Locate the cell with the specified text and output its (X, Y) center coordinate. 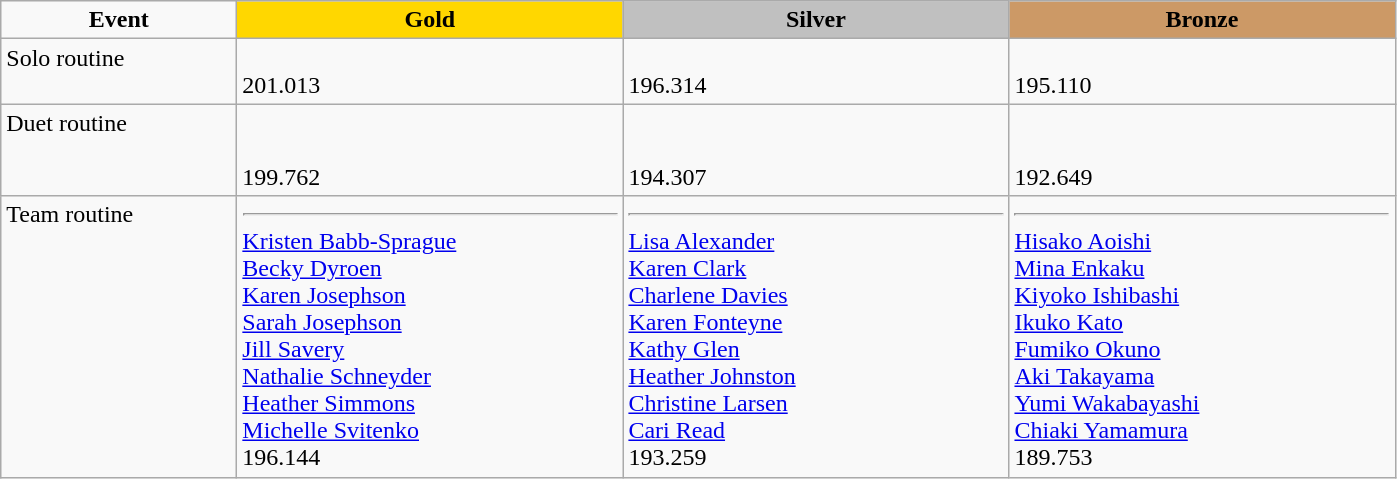
Gold (430, 20)
Silver (816, 20)
Lisa AlexanderKaren ClarkCharlene DaviesKaren FonteyneKathy GlenHeather JohnstonChristine LarsenCari Read 193.259 (816, 336)
Solo routine (119, 72)
Duet routine (119, 150)
Team routine (119, 336)
195.110 (1202, 72)
Bronze (1202, 20)
Hisako AoishiMina EnkakuKiyoko IshibashiIkuko KatoFumiko OkunoAki TakayamaYumi WakabayashiChiaki Yamamura 189.753 (1202, 336)
201.013 (430, 72)
199.762 (430, 150)
Event (119, 20)
194.307 (816, 150)
192.649 (1202, 150)
196.314 (816, 72)
Kristen Babb-SpragueBecky DyroenKaren JosephsonSarah JosephsonJill SaveryNathalie SchneyderHeather SimmonsMichelle Svitenko 196.144 (430, 336)
